Provide the [X, Y] coordinate of the cell's center where the given text is located.  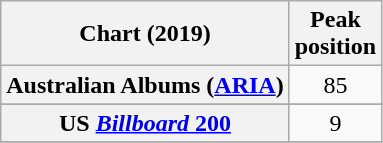
Chart (2019) [145, 34]
Peakposition [335, 34]
9 [335, 123]
US Billboard 200 [145, 123]
Australian Albums (ARIA) [145, 85]
85 [335, 85]
